From the cell containing the given text, extract its center point as (x, y) coordinate. 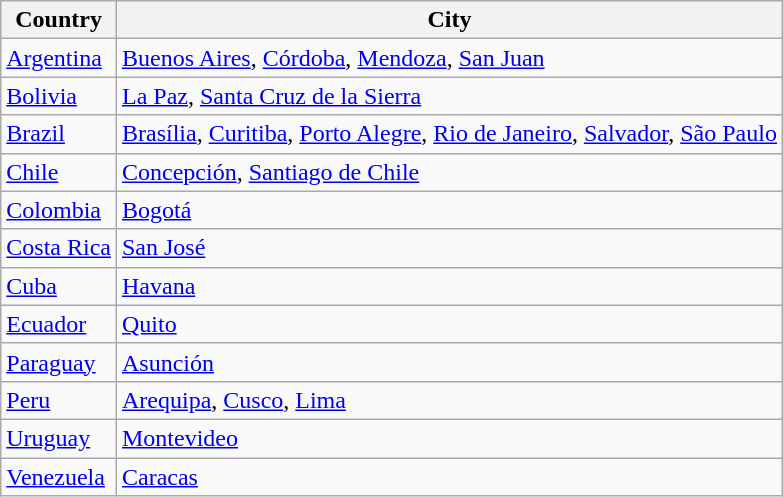
Paraguay (59, 362)
Ecuador (59, 324)
Caracas (449, 477)
Brazil (59, 134)
Havana (449, 286)
Peru (59, 400)
Asunción (449, 362)
Brasília, Curitiba, Porto Alegre, Rio de Janeiro, Salvador, São Paulo (449, 134)
Argentina (59, 58)
City (449, 20)
San José (449, 248)
Colombia (59, 210)
Costa Rica (59, 248)
Quito (449, 324)
Bolivia (59, 96)
Cuba (59, 286)
La Paz, Santa Cruz de la Sierra (449, 96)
Buenos Aires, Córdoba, Mendoza, San Juan (449, 58)
Concepción, Santiago de Chile (449, 172)
Bogotá (449, 210)
Arequipa, Cusco, Lima (449, 400)
Venezuela (59, 477)
Uruguay (59, 438)
Chile (59, 172)
Montevideo (449, 438)
Country (59, 20)
